Return [x, y] of the center of cell containing provided text 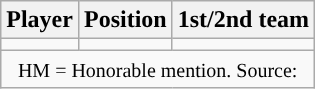
Player [40, 20]
HM = Honorable mention. Source: [158, 69]
Position [125, 20]
1st/2nd team [243, 20]
